Search for the cell housing the specified text and yield its [X, Y] center coordinate. 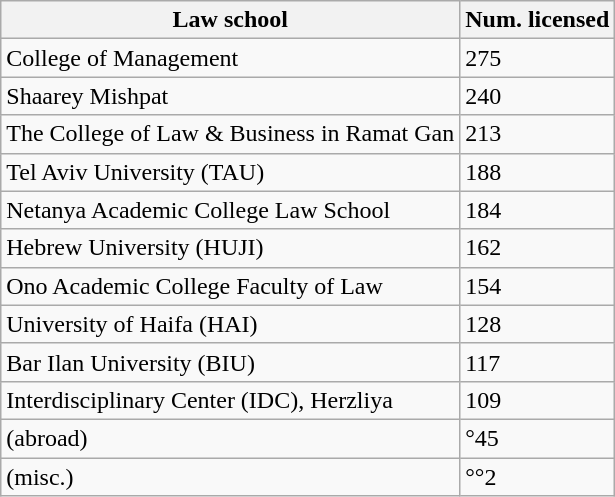
128 [538, 324]
154 [538, 286]
Tel Aviv University (TAU) [230, 172]
(misc.) [230, 477]
Law school [230, 20]
184 [538, 210]
Num. licensed [538, 20]
Ono Academic College Faculty of Law [230, 286]
College of Management [230, 58]
°45 [538, 438]
117 [538, 362]
The College of Law & Business in Ramat Gan [230, 134]
213 [538, 134]
162 [538, 248]
Netanya Academic College Law School [230, 210]
240 [538, 96]
109 [538, 400]
Shaarey Mishpat [230, 96]
188 [538, 172]
Hebrew University (HUJI) [230, 248]
Bar Ilan University (BIU) [230, 362]
University of Haifa (HAI) [230, 324]
°°2 [538, 477]
Interdisciplinary Center (IDC), Herzliya [230, 400]
(abroad) [230, 438]
275 [538, 58]
